Determine the [X, Y] coordinate at the center of the cell enclosing the given text.  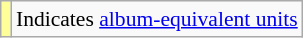
Indicates album-equivalent units [157, 19]
